Capture the cell that displays the provided text and extract its [x, y] central coordinate. 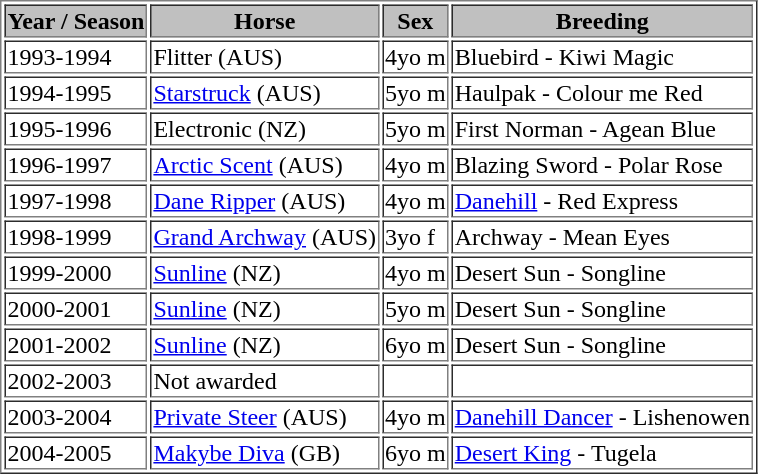
Private Steer (AUS) [264, 416]
Starstruck (AUS) [264, 92]
1995-1996 [76, 128]
Not awarded [264, 380]
1998-1999 [76, 236]
2001-2002 [76, 344]
1993-1994 [76, 56]
Sex [416, 20]
1994-1995 [76, 92]
Makybe Diva (GB) [264, 452]
Electronic (NZ) [264, 128]
1999-2000 [76, 272]
Breeding [602, 20]
1996-1997 [76, 164]
Danehill Dancer - Lishenowen [602, 416]
2004-2005 [76, 452]
1997-1998 [76, 200]
First Norman - Agean Blue [602, 128]
3yo f [416, 236]
Arctic Scent (AUS) [264, 164]
Blazing Sword - Polar Rose [602, 164]
2002-2003 [76, 380]
Danehill - Red Express [602, 200]
Bluebird - Kiwi Magic [602, 56]
Desert King - Tugela [602, 452]
Grand Archway (AUS) [264, 236]
2000-2001 [76, 308]
2003-2004 [76, 416]
Haulpak - Colour me Red [602, 92]
Horse [264, 20]
Archway - Mean Eyes [602, 236]
Year / Season [76, 20]
Flitter (AUS) [264, 56]
Dane Ripper (AUS) [264, 200]
